Search for the cell housing the specified text and yield its (x, y) center coordinate. 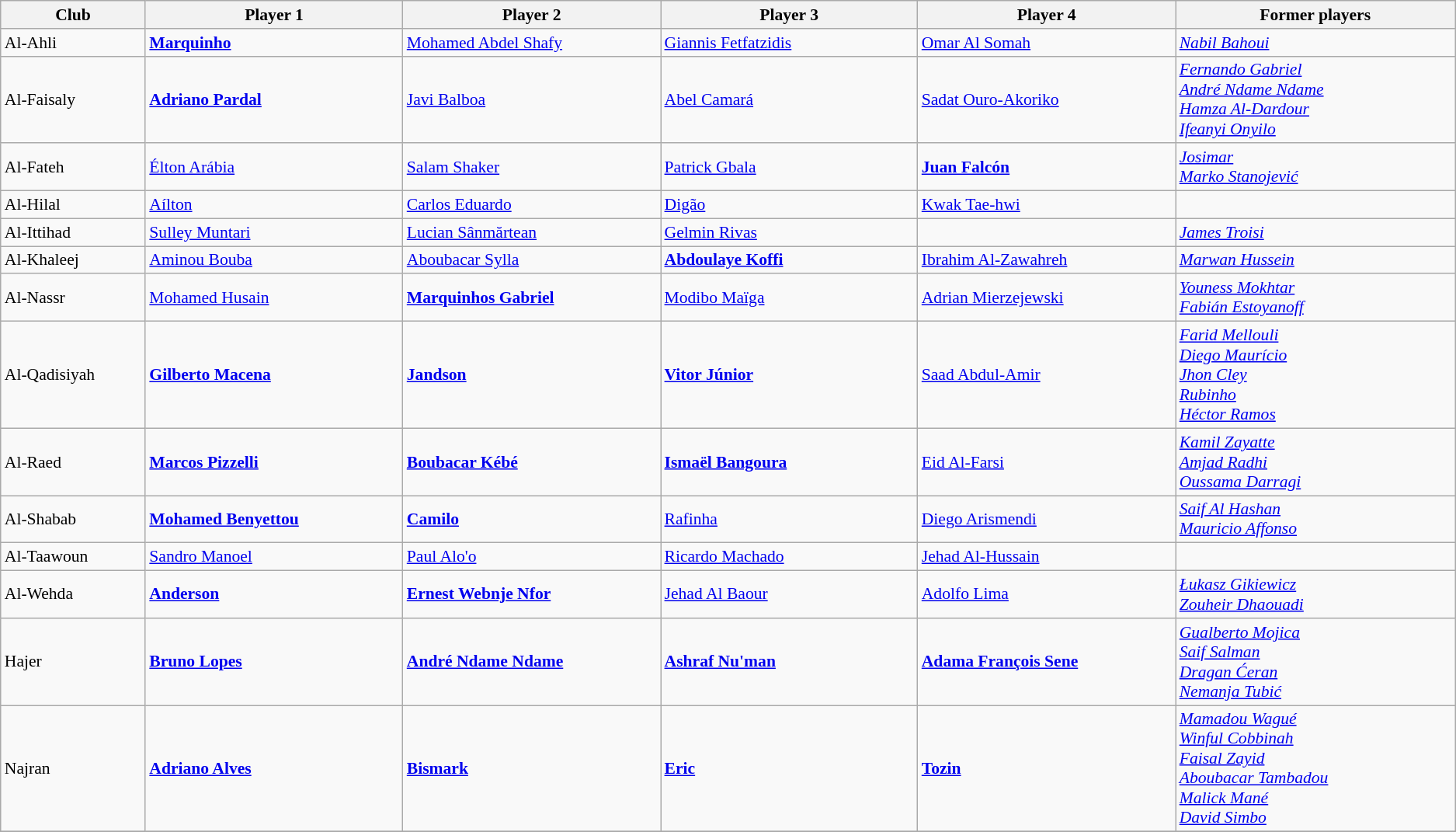
Marcos Pizzelli (273, 461)
Boubacar Kébé (532, 461)
Ashraf Nu'man (789, 662)
Al-Ahli (73, 43)
Anderson (273, 595)
Jandson (532, 375)
Kwak Tae-hwi (1047, 205)
Al-Wehda (73, 595)
Al-Qadisiyah (73, 375)
Al-Fateh (73, 168)
Gualberto Mojica Saif Salman Dragan Ćeran Nemanja Tubić (1315, 662)
Ismaël Bangoura (789, 461)
Aboubacar Sylla (532, 260)
Marquinhos Gabriel (532, 298)
Modibo Maïga (789, 298)
Player 3 (789, 15)
Club (73, 15)
Mohamed Benyettou (273, 519)
Ibrahim Al-Zawahreh (1047, 260)
Al-Shabab (73, 519)
Carlos Eduardo (532, 205)
Mohamed Husain (273, 298)
Eid Al-Farsi (1047, 461)
Abel Camará (789, 99)
Al-Nassr (73, 298)
Fernando Gabriel André Ndame Ndame Hamza Al-Dardour Ifeanyi Onyilo (1315, 99)
Former players (1315, 15)
Bismark (532, 769)
Ernest Webnje Nfor (532, 595)
Mohamed Abdel Shafy (532, 43)
Josimar Marko Stanojević (1315, 168)
Eric (789, 769)
Tozin (1047, 769)
Kamil Zayatte Amjad Radhi Oussama Darragi (1315, 461)
Rafinha (789, 519)
Camilo (532, 519)
Player 4 (1047, 15)
Aílton (273, 205)
Gilberto Macena (273, 375)
Adrian Mierzejewski (1047, 298)
André Ndame Ndame (532, 662)
Adriano Alves (273, 769)
Sadat Ouro-Akoriko (1047, 99)
Aminou Bouba (273, 260)
Javi Balboa (532, 99)
Juan Falcón (1047, 168)
Lucian Sânmărtean (532, 232)
Al-Taawoun (73, 557)
Omar Al Somah (1047, 43)
Al-Hilal (73, 205)
Salam Shaker (532, 168)
Sandro Manoel (273, 557)
Giannis Fetfatzidis (789, 43)
Hajer (73, 662)
Jehad Al Baour (789, 595)
James Troisi (1315, 232)
Ricardo Machado (789, 557)
Vitor Júnior (789, 375)
Farid Mellouli Diego Maurício Jhon Cley Rubinho Héctor Ramos (1315, 375)
Gelmin Rivas (789, 232)
Marwan Hussein (1315, 260)
Mamadou Wagué Winful Cobbinah Faisal Zayid Aboubacar Tambadou Malick Mané David Simbo (1315, 769)
Bruno Lopes (273, 662)
Adriano Pardal (273, 99)
Marquinho (273, 43)
Al-Raed (73, 461)
Abdoulaye Koffi (789, 260)
Adama François Sene (1047, 662)
Saif Al Hashan Mauricio Affonso (1315, 519)
Digão (789, 205)
Saad Abdul-Amir (1047, 375)
Player 2 (532, 15)
Jehad Al-Hussain (1047, 557)
Diego Arismendi (1047, 519)
Patrick Gbala (789, 168)
Adolfo Lima (1047, 595)
Al-Khaleej (73, 260)
Najran (73, 769)
Sulley Muntari (273, 232)
Al-Ittihad (73, 232)
Łukasz Gikiewicz Zouheir Dhaouadi (1315, 595)
Youness Mokhtar Fabián Estoyanoff (1315, 298)
Al-Faisaly (73, 99)
Paul Alo'o (532, 557)
Élton Arábia (273, 168)
Nabil Bahoui (1315, 43)
Player 1 (273, 15)
